Identify which cell holds the provided text, then report its (x, y) central coordinate. 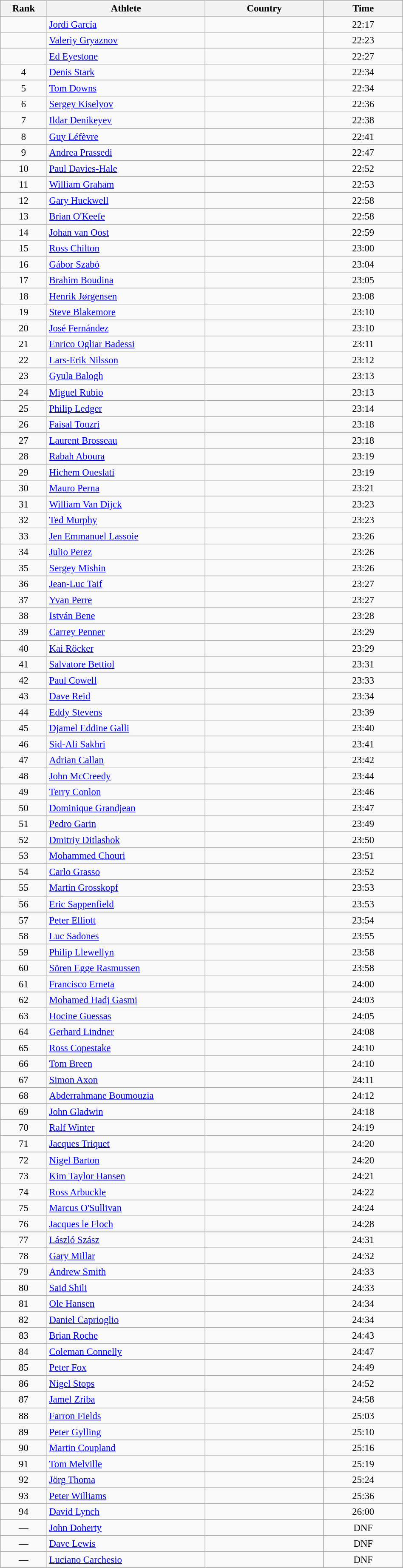
Rabah Aboura (126, 456)
23 (24, 376)
26:00 (363, 1512)
23:52 (363, 872)
Rank (24, 9)
80 (24, 1288)
25:19 (363, 1464)
69 (24, 1112)
23:40 (363, 728)
37 (24, 600)
Adrian Callan (126, 760)
John Gladwin (126, 1112)
William Graham (126, 184)
Jacques le Floch (126, 1224)
Miguel Rubio (126, 392)
24:18 (363, 1112)
23:14 (363, 408)
Salvatore Bettiol (126, 664)
79 (24, 1272)
Sid-Ali Sakhri (126, 744)
Ildar Denikeyev (126, 120)
Time (363, 9)
86 (24, 1384)
Faisal Touzri (126, 424)
94 (24, 1512)
Peter Elliott (126, 920)
25 (24, 408)
Philip Ledger (126, 408)
73 (24, 1176)
Henrik Jørgensen (126, 296)
Abderrahmane Boumouzia (126, 1096)
25:36 (363, 1496)
21 (24, 344)
Paul Davies-Hale (126, 168)
Carrey Penner (126, 632)
64 (24, 1032)
23:41 (363, 744)
30 (24, 488)
22:23 (363, 40)
88 (24, 1416)
Mohamed Hadj Gasmi (126, 1000)
Tom Breen (126, 1064)
Dmitriy Ditlashok (126, 840)
70 (24, 1128)
Jacques Triquet (126, 1144)
24:24 (363, 1208)
24:32 (363, 1256)
66 (24, 1064)
24:52 (363, 1384)
William Van Dijck (126, 504)
José Fernández (126, 328)
68 (24, 1096)
Coleman Connelly (126, 1352)
40 (24, 648)
41 (24, 664)
Ed Eyestone (126, 57)
12 (24, 200)
91 (24, 1464)
52 (24, 840)
6 (24, 104)
24 (24, 392)
22:59 (363, 232)
Luc Sadones (126, 936)
Farron Fields (126, 1416)
Denis Stark (126, 72)
53 (24, 856)
Jean-Luc Taif (126, 584)
Ross Arbuckle (126, 1192)
Peter Fox (126, 1368)
10 (24, 168)
Ross Copestake (126, 1048)
23:54 (363, 920)
44 (24, 712)
Eric Sappenfield (126, 904)
50 (24, 808)
Simon Axon (126, 1080)
24:49 (363, 1368)
49 (24, 792)
22:17 (363, 25)
22:36 (363, 104)
54 (24, 872)
Francisco Erneta (126, 984)
90 (24, 1448)
42 (24, 680)
22:38 (363, 120)
Jen Emmanuel Lassoie (126, 536)
24:22 (363, 1192)
Gerhard Lindner (126, 1032)
24:08 (363, 1032)
László Szász (126, 1240)
16 (24, 264)
Martin Coupland (126, 1448)
74 (24, 1192)
85 (24, 1368)
23:51 (363, 856)
23:31 (363, 664)
92 (24, 1480)
Pedro Garin (126, 824)
24:19 (363, 1128)
Laurent Brosseau (126, 440)
28 (24, 456)
24:11 (363, 1080)
Daniel Caprioglio (126, 1320)
John McCreedy (126, 776)
81 (24, 1304)
23:28 (363, 616)
78 (24, 1256)
23:04 (363, 264)
24:12 (363, 1096)
4 (24, 72)
Peter Williams (126, 1496)
35 (24, 568)
Gábor Szabó (126, 264)
55 (24, 888)
Dave Reid (126, 696)
71 (24, 1144)
23:08 (363, 296)
63 (24, 1016)
46 (24, 744)
23:05 (363, 280)
25:03 (363, 1416)
Jörg Thoma (126, 1480)
25:10 (363, 1432)
7 (24, 120)
45 (24, 728)
22 (24, 360)
Sören Egge Rasmussen (126, 968)
89 (24, 1432)
23:42 (363, 760)
Guy Léfèvre (126, 137)
5 (24, 88)
24:43 (363, 1336)
Djamel Eddine Galli (126, 728)
24:05 (363, 1016)
Brian O'Keefe (126, 217)
93 (24, 1496)
8 (24, 137)
36 (24, 584)
57 (24, 920)
22:47 (363, 152)
Marcus O'Sullivan (126, 1208)
24:47 (363, 1352)
Tom Melville (126, 1464)
24:28 (363, 1224)
82 (24, 1320)
Eddy Stevens (126, 712)
Brian Roche (126, 1336)
14 (24, 232)
24:58 (363, 1400)
Gyula Balogh (126, 376)
Yvan Perre (126, 600)
9 (24, 152)
19 (24, 312)
Sergey Kiselyov (126, 104)
Sergey Mishin (126, 568)
Nigel Stops (126, 1384)
20 (24, 328)
72 (24, 1160)
43 (24, 696)
Kai Röcker (126, 648)
Dominique Grandjean (126, 808)
23:46 (363, 792)
24:21 (363, 1176)
22:41 (363, 137)
Gary Huckwell (126, 200)
23:21 (363, 488)
István Bene (126, 616)
17 (24, 280)
13 (24, 217)
Dave Lewis (126, 1544)
24:00 (363, 984)
59 (24, 952)
Valeriy Gryaznov (126, 40)
29 (24, 472)
48 (24, 776)
Ralf Winter (126, 1128)
58 (24, 936)
27 (24, 440)
33 (24, 536)
23:12 (363, 360)
Tom Downs (126, 88)
62 (24, 1000)
Ted Murphy (126, 520)
Steve Blakemore (126, 312)
23:47 (363, 808)
Kim Taylor Hansen (126, 1176)
18 (24, 296)
Gary Millar (126, 1256)
32 (24, 520)
Terry Conlon (126, 792)
84 (24, 1352)
23:55 (363, 936)
Philip Llewellyn (126, 952)
25:24 (363, 1480)
65 (24, 1048)
Jordi García (126, 25)
Johan van Oost (126, 232)
Jamel Zriba (126, 1400)
23:00 (363, 248)
24:31 (363, 1240)
31 (24, 504)
Paul Cowell (126, 680)
61 (24, 984)
Mauro Perna (126, 488)
Julio Perez (126, 552)
25:16 (363, 1448)
22:53 (363, 184)
Said Shili (126, 1288)
Andrew Smith (126, 1272)
15 (24, 248)
Athlete (126, 9)
Enrico Ogliar Badessi (126, 344)
51 (24, 824)
John Doherty (126, 1528)
Nigel Barton (126, 1160)
38 (24, 616)
Mohammed Chouri (126, 856)
Brahim Boudina (126, 280)
23:33 (363, 680)
56 (24, 904)
Country (264, 9)
Lars-Erik Nilsson (126, 360)
Luciano Carchesio (126, 1560)
77 (24, 1240)
Peter Gylling (126, 1432)
Andrea Prassedi (126, 152)
Hichem Oueslati (126, 472)
76 (24, 1224)
Ross Chilton (126, 248)
Martin Grosskopf (126, 888)
22:52 (363, 168)
39 (24, 632)
11 (24, 184)
23:34 (363, 696)
23:49 (363, 824)
Carlo Grasso (126, 872)
24:03 (363, 1000)
David Lynch (126, 1512)
87 (24, 1400)
22:27 (363, 57)
23:50 (363, 840)
Hocine Guessas (126, 1016)
60 (24, 968)
23:11 (363, 344)
75 (24, 1208)
34 (24, 552)
67 (24, 1080)
23:44 (363, 776)
83 (24, 1336)
47 (24, 760)
23:39 (363, 712)
Ole Hansen (126, 1304)
26 (24, 424)
